Search for the cell housing the specified text and yield its [X, Y] center coordinate. 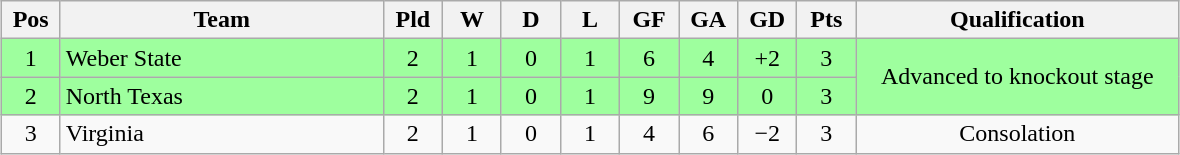
GA [708, 20]
D [530, 20]
L [590, 20]
W [472, 20]
Pts [826, 20]
Consolation [1018, 134]
+2 [768, 58]
GF [650, 20]
Pos [30, 20]
Advanced to knockout stage [1018, 77]
Pld [412, 20]
Virginia [222, 134]
−2 [768, 134]
North Texas [222, 96]
Team [222, 20]
Qualification [1018, 20]
GD [768, 20]
Weber State [222, 58]
